Detect which cell encompasses the target text, then output its [x, y] center coordinate. 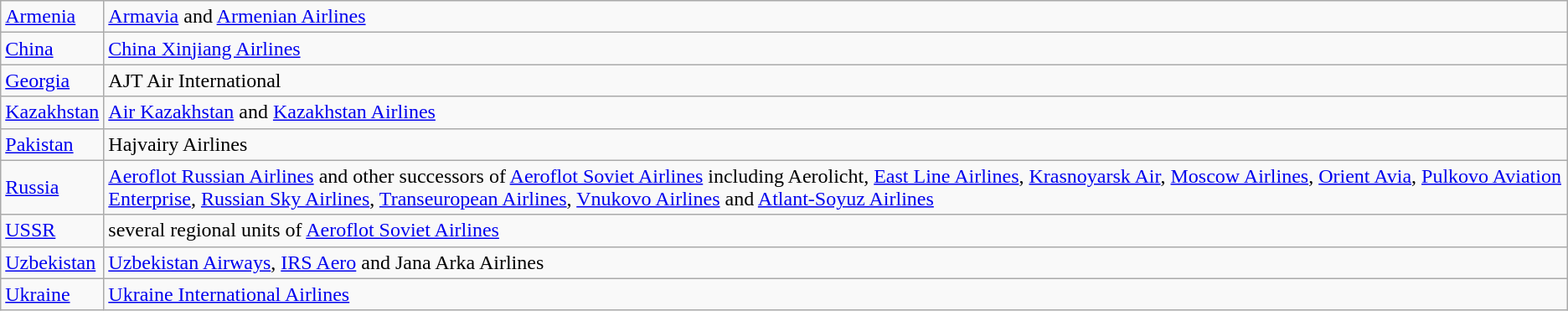
Ukraine [52, 294]
Uzbekistan [52, 262]
Uzbekistan Airways, IRS Aero and Jana Arka Airlines [836, 262]
USSR [52, 231]
several regional units of Aeroflot Soviet Airlines [836, 231]
AJT Air International [836, 80]
Georgia [52, 80]
Kazakhstan [52, 112]
Ukraine International Airlines [836, 294]
Russia [52, 188]
Hajvairy Airlines [836, 144]
Air Kazakhstan and Kazakhstan Airlines [836, 112]
Pakistan [52, 144]
China Xinjiang Airlines [836, 49]
Armavia and Armenian Airlines [836, 17]
Armenia [52, 17]
China [52, 49]
